Search for the cell housing the specified text and yield its (x, y) center coordinate. 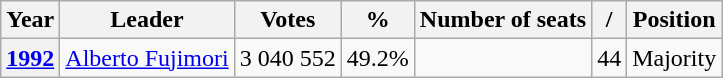
Majority (674, 58)
1992 (30, 58)
Year (30, 20)
44 (610, 58)
Alberto Fujimori (147, 58)
% (378, 20)
Number of seats (502, 20)
/ (610, 20)
3 040 552 (288, 58)
Position (674, 20)
Leader (147, 20)
49.2% (378, 58)
Votes (288, 20)
